Capture the cell that displays the provided text and extract its (x, y) central coordinate. 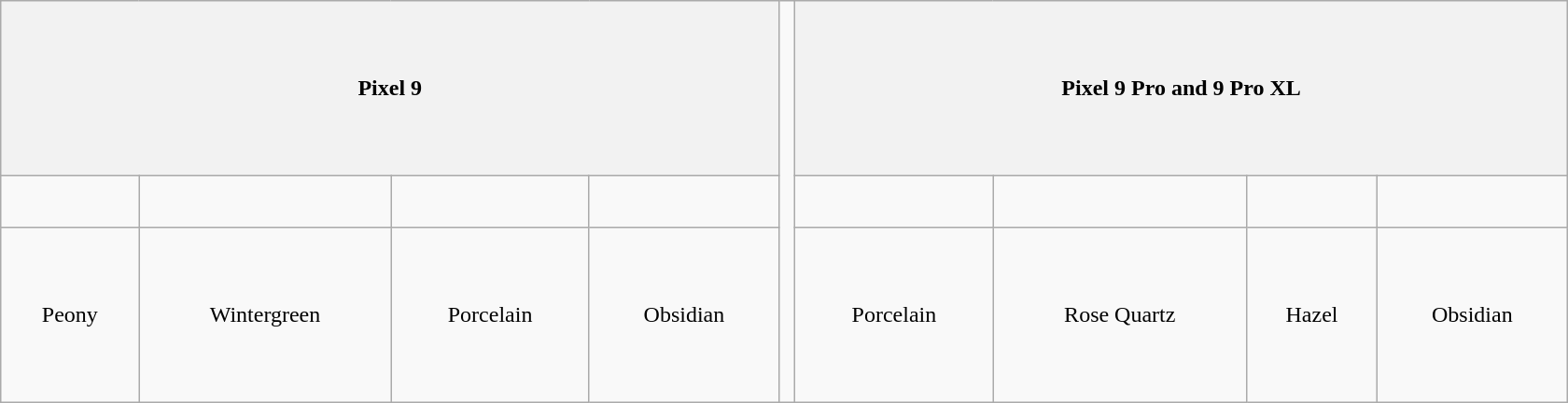
Hazel (1312, 314)
Pixel 9 Pro and 9 Pro XL (1182, 89)
Rose Quartz (1120, 314)
Wintergreen (265, 314)
Peony (70, 314)
Pixel 9 (390, 89)
